Determine the [x, y] coordinate at the center of the cell enclosing the given text.  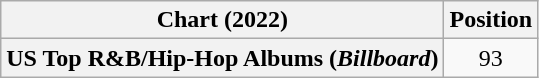
US Top R&B/Hip-Hop Albums (Billboard) [222, 58]
Chart (2022) [222, 20]
Position [491, 20]
93 [491, 58]
